Provide the (X, Y) coordinate of the cell's center where the given text is located.  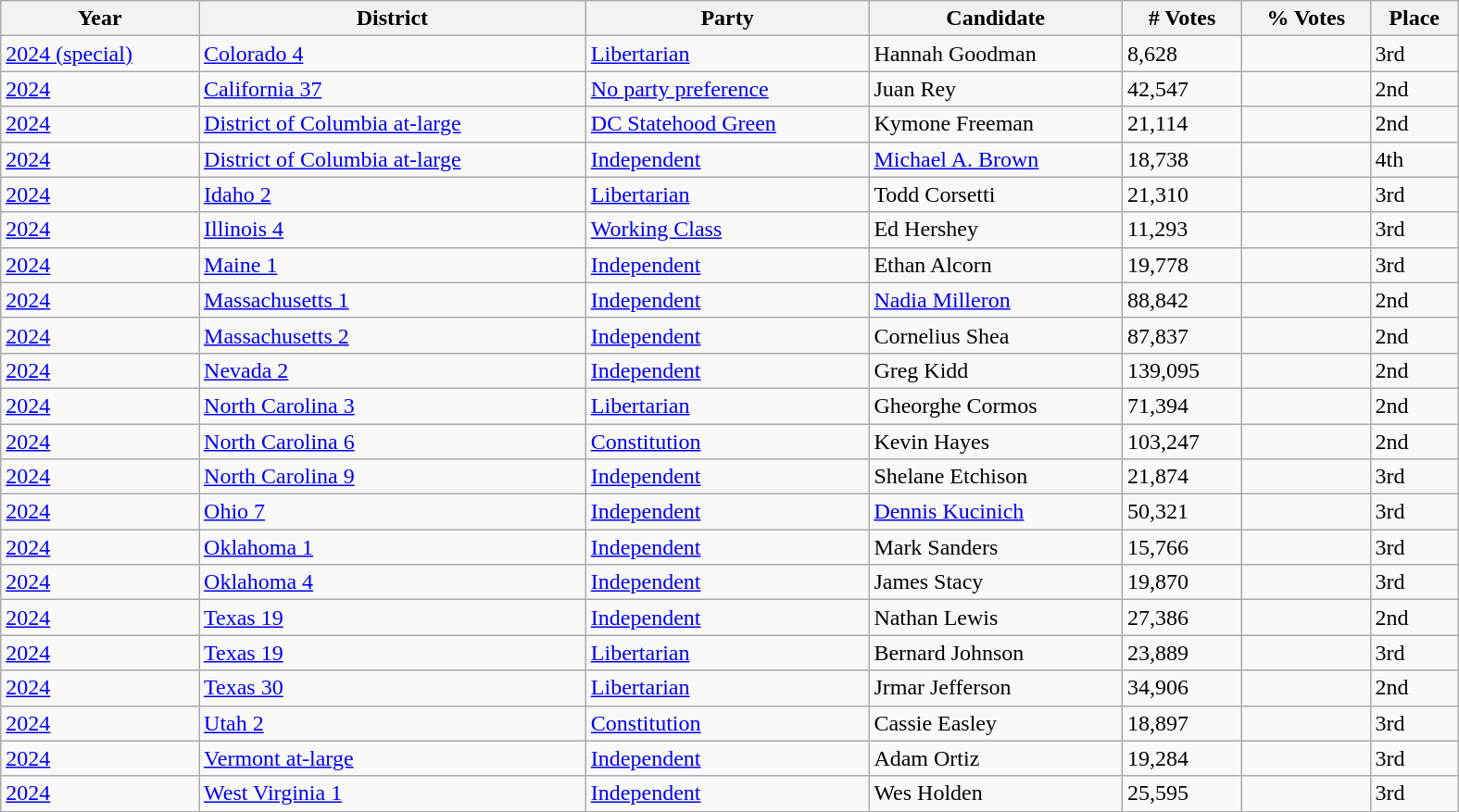
27,386 (1182, 618)
Colorado 4 (393, 54)
No party preference (727, 89)
Maine 1 (393, 265)
139,095 (1182, 370)
18,897 (1182, 723)
% Votes (1306, 19)
19,870 (1182, 582)
North Carolina 6 (393, 442)
Nevada 2 (393, 370)
11,293 (1182, 230)
88,842 (1182, 300)
Massachusetts 1 (393, 300)
Todd Corsetti (996, 194)
Ohio 7 (393, 512)
Candidate (996, 19)
19,778 (1182, 265)
Cornelius Shea (996, 335)
4th (1414, 159)
California 37 (393, 89)
71,394 (1182, 406)
Adam Ortiz (996, 758)
Oklahoma 4 (393, 582)
Oklahoma 1 (393, 547)
# Votes (1182, 19)
Place (1414, 19)
Hannah Goodman (996, 54)
Nathan Lewis (996, 618)
North Carolina 9 (393, 477)
Jrmar Jefferson (996, 688)
Kymone Freeman (996, 124)
19,284 (1182, 758)
Greg Kidd (996, 370)
James Stacy (996, 582)
23,889 (1182, 653)
Party (727, 19)
8,628 (1182, 54)
Michael A. Brown (996, 159)
18,738 (1182, 159)
Shelane Etchison (996, 477)
21,114 (1182, 124)
Massachusetts 2 (393, 335)
87,837 (1182, 335)
Mark Sanders (996, 547)
Gheorghe Cormos (996, 406)
DC Statehood Green (727, 124)
Cassie Easley (996, 723)
Nadia Milleron (996, 300)
103,247 (1182, 442)
21,310 (1182, 194)
50,321 (1182, 512)
25,595 (1182, 793)
Utah 2 (393, 723)
34,906 (1182, 688)
West Virginia 1 (393, 793)
Working Class (727, 230)
Bernard Johnson (996, 653)
Year (100, 19)
Dennis Kucinich (996, 512)
Juan Rey (996, 89)
15,766 (1182, 547)
Illinois 4 (393, 230)
Vermont at-large (393, 758)
Texas 30 (393, 688)
District (393, 19)
21,874 (1182, 477)
2024 (special) (100, 54)
North Carolina 3 (393, 406)
Idaho 2 (393, 194)
Ethan Alcorn (996, 265)
42,547 (1182, 89)
Wes Holden (996, 793)
Kevin Hayes (996, 442)
Ed Hershey (996, 230)
